Identify which cell holds the provided text, then report its [x, y] central coordinate. 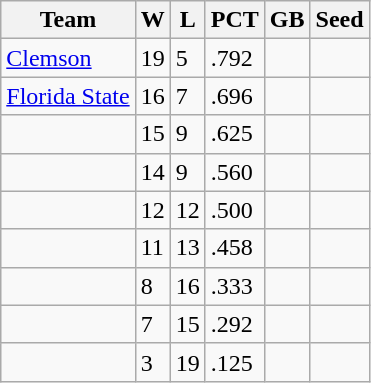
Seed [340, 20]
.125 [234, 362]
W [152, 20]
14 [152, 172]
.696 [234, 96]
L [188, 20]
.458 [234, 248]
.500 [234, 210]
.292 [234, 324]
8 [152, 286]
3 [152, 362]
.792 [234, 58]
Team [68, 20]
11 [152, 248]
5 [188, 58]
.560 [234, 172]
13 [188, 248]
Clemson [68, 58]
.625 [234, 134]
PCT [234, 20]
GB [287, 20]
.333 [234, 286]
Florida State [68, 96]
